Pinpoint the cell where the given text exists, returning its [X, Y] midpoint coordinate. 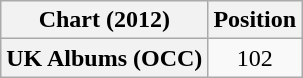
Chart (2012) [104, 20]
UK Albums (OCC) [104, 58]
102 [255, 58]
Position [255, 20]
